Detect which cell encompasses the target text, then output its [X, Y] center coordinate. 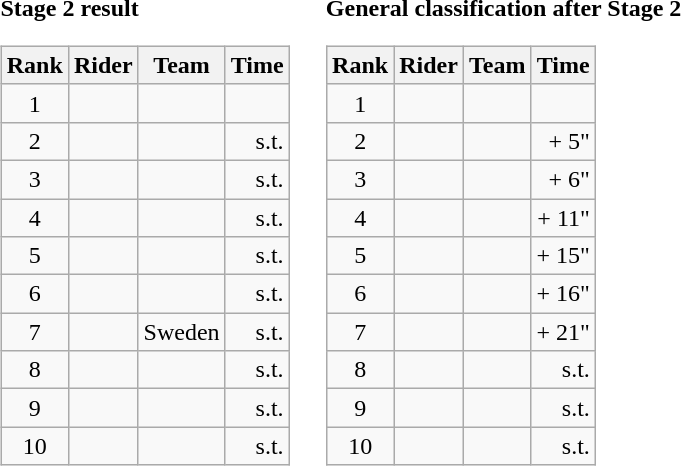
+ 15" [563, 256]
+ 11" [563, 217]
Sweden [182, 332]
+ 21" [563, 332]
+ 16" [563, 294]
+ 5" [563, 141]
+ 6" [563, 179]
